Search for the cell housing the specified text and yield its (X, Y) center coordinate. 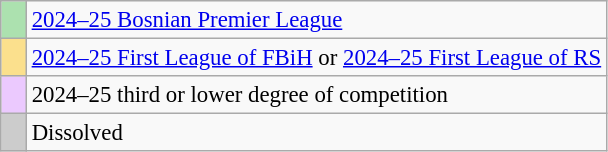
2024–25 First League of FBiH or 2024–25 First League of RS (316, 58)
2024–25 third or lower degree of competition (316, 95)
2024–25 Bosnian Premier League (316, 20)
Dissolved (316, 133)
